From the cell containing the given text, extract its center point as [x, y] coordinate. 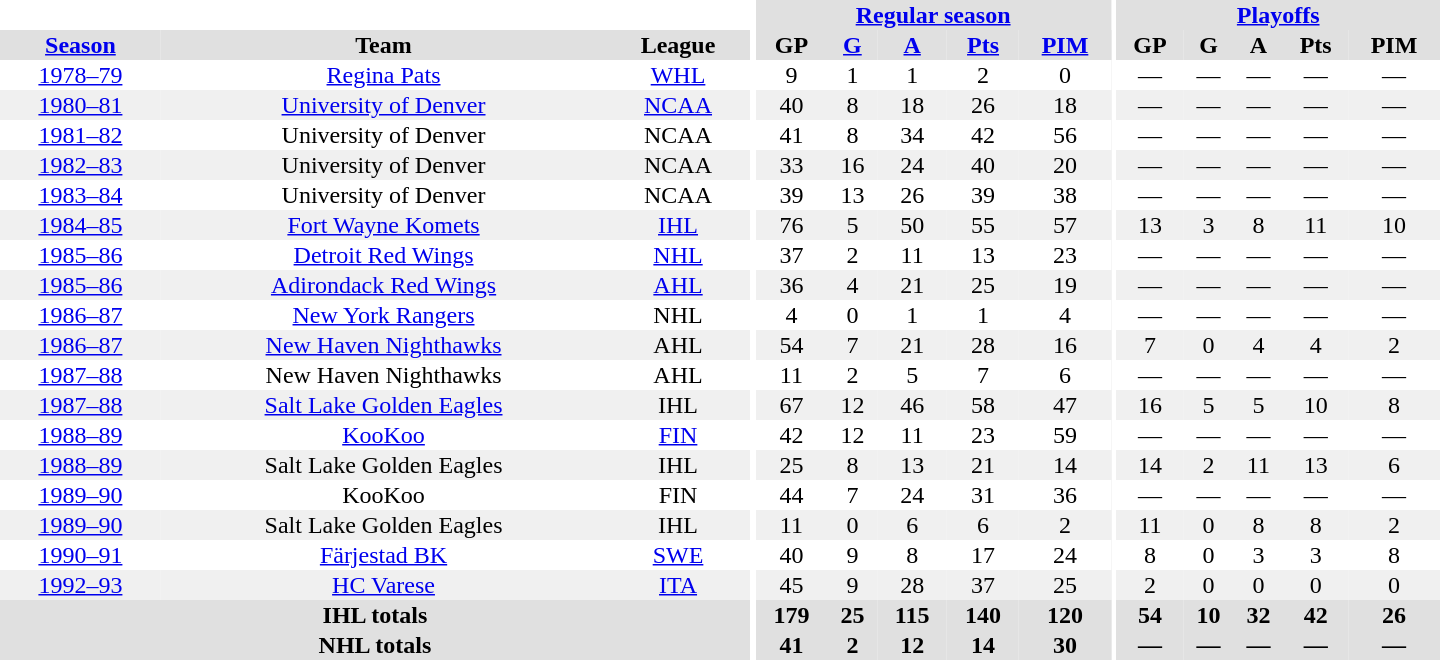
1992–93 [80, 585]
Regina Pats [384, 75]
140 [983, 615]
58 [983, 405]
1984–85 [80, 225]
50 [912, 225]
46 [912, 405]
ITA [678, 585]
Playoffs [1278, 15]
32 [1258, 615]
67 [791, 405]
1982–83 [80, 165]
Adirondack Red Wings [384, 285]
120 [1065, 615]
38 [1065, 195]
59 [1065, 435]
Detroit Red Wings [384, 255]
56 [1065, 135]
33 [791, 165]
League [678, 45]
30 [1065, 645]
1990–91 [80, 555]
IHL totals [375, 615]
19 [1065, 285]
34 [912, 135]
NHL totals [375, 645]
1978–79 [80, 75]
Team [384, 45]
1980–81 [80, 105]
47 [1065, 405]
New York Rangers [384, 315]
1983–84 [80, 195]
WHL [678, 75]
31 [983, 495]
115 [912, 615]
Färjestad BK [384, 555]
HC Varese [384, 585]
76 [791, 225]
45 [791, 585]
20 [1065, 165]
Fort Wayne Komets [384, 225]
SWE [678, 555]
44 [791, 495]
Season [80, 45]
55 [983, 225]
57 [1065, 225]
1981–82 [80, 135]
179 [791, 615]
17 [983, 555]
Regular season [933, 15]
